Determine the [x, y] coordinate at the center of the cell enclosing the given text.  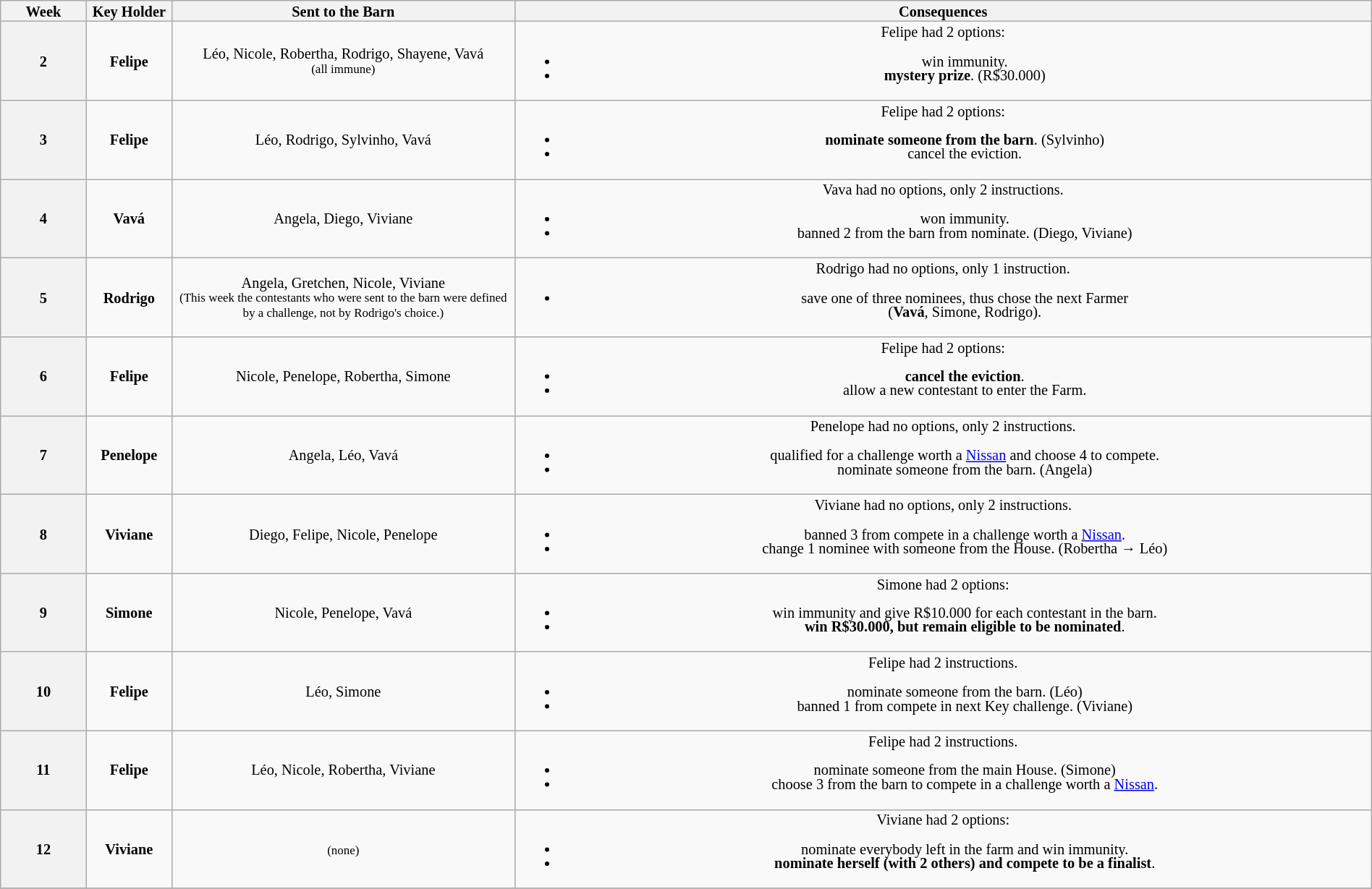
Felipe had 2 instructions.nominate someone from the barn. (Léo)banned 1 from compete in next Key challenge. (Viviane) [943, 692]
Nicole, Penelope, Vavá [344, 612]
9 [43, 612]
12 [43, 849]
Viviane had 2 options:nominate everybody left in the farm and win immunity.nominate herself (with 2 others) and compete to be a finalist. [943, 849]
3 [43, 139]
Diego, Felipe, Nicole, Penelope [344, 534]
Simone had 2 options:win immunity and give R$10.000 for each contestant in the barn.win R$30.000, but remain eligible to be nominated. [943, 612]
Sent to the Barn [344, 10]
Rodrigo [129, 297]
Felipe had 2 options:nominate someone from the barn. (Sylvinho)cancel the eviction. [943, 139]
2 [43, 61]
Felipe had 2 options:win immunity.mystery prize. (R$30.000) [943, 61]
Week [43, 10]
(none) [344, 849]
4 [43, 218]
Léo, Nicole, Robertha, Rodrigo, Shayene, Vavá(all immune) [344, 61]
6 [43, 376]
Consequences [943, 10]
Rodrigo had no options, only 1 instruction.save one of three nominees, thus chose the next Farmer(Vavá, Simone, Rodrigo). [943, 297]
11 [43, 770]
7 [43, 454]
Vava had no options, only 2 instructions.won immunity.banned 2 from the barn from nominate. (Diego, Viviane) [943, 218]
Simone [129, 612]
Léo, Nicole, Robertha, Viviane [344, 770]
Angela, Gretchen, Nicole, Viviane(This week the contestants who were sent to the barn were defined by a challenge, not by Rodrigo's choice.) [344, 297]
Léo, Simone [344, 692]
Felipe had 2 options:cancel the eviction.allow a new contestant to enter the Farm. [943, 376]
Vavá [129, 218]
Penelope [129, 454]
Léo, Rodrigo, Sylvinho, Vavá [344, 139]
Nicole, Penelope, Robertha, Simone [344, 376]
Key Holder [129, 10]
8 [43, 534]
Felipe had 2 instructions.nominate someone from the main House. (Simone)choose 3 from the barn to compete in a challenge worth a Nissan. [943, 770]
Angela, Diego, Viviane [344, 218]
Angela, Léo, Vavá [344, 454]
10 [43, 692]
5 [43, 297]
